Output the [x, y] coordinate of the center of the cell containing the given text.  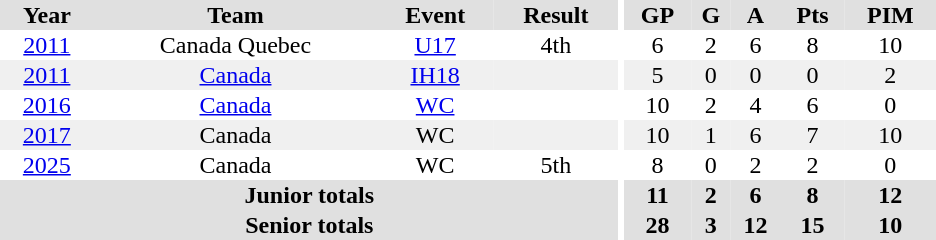
Year [47, 15]
G [711, 15]
2025 [47, 165]
Team [236, 15]
IH18 [435, 75]
U17 [435, 45]
Result [556, 15]
15 [812, 225]
2017 [47, 135]
PIM [890, 15]
Junior totals [310, 195]
28 [658, 225]
Event [435, 15]
2016 [47, 105]
3 [711, 225]
7 [812, 135]
A [756, 15]
5th [556, 165]
5 [658, 75]
GP [658, 15]
4 [756, 105]
1 [711, 135]
Canada Quebec [236, 45]
Senior totals [310, 225]
Pts [812, 15]
4th [556, 45]
11 [658, 195]
